Extract the [x, y] coordinate from the center of the cell holding the provided text.  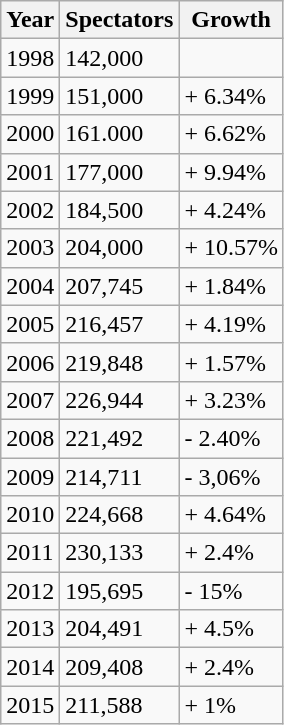
Spectators [120, 20]
Growth [232, 20]
1999 [30, 96]
+ 4.5% [232, 629]
219,848 [120, 362]
2011 [30, 553]
+ 1% [232, 705]
207,745 [120, 286]
+ 1.57% [232, 362]
226,944 [120, 400]
2004 [30, 286]
230,133 [120, 553]
2008 [30, 438]
161.000 [120, 134]
2014 [30, 667]
209,408 [120, 667]
177,000 [120, 172]
2006 [30, 362]
2003 [30, 248]
- 15% [232, 591]
+ 3.23% [232, 400]
Year [30, 20]
+ 4.19% [232, 324]
2015 [30, 705]
214,711 [120, 477]
224,668 [120, 515]
2010 [30, 515]
2012 [30, 591]
2007 [30, 400]
- 2.40% [232, 438]
151,000 [120, 96]
+ 4.64% [232, 515]
221,492 [120, 438]
- 3,06% [232, 477]
+ 6.62% [232, 134]
2000 [30, 134]
2002 [30, 210]
2001 [30, 172]
+ 6.34% [232, 96]
1998 [30, 58]
+ 1.84% [232, 286]
195,695 [120, 591]
2013 [30, 629]
+ 10.57% [232, 248]
2005 [30, 324]
204,491 [120, 629]
2009 [30, 477]
211,588 [120, 705]
+ 9.94% [232, 172]
142,000 [120, 58]
216,457 [120, 324]
184,500 [120, 210]
204,000 [120, 248]
+ 4.24% [232, 210]
